Detect which cell encompasses the target text, then output its (x, y) center coordinate. 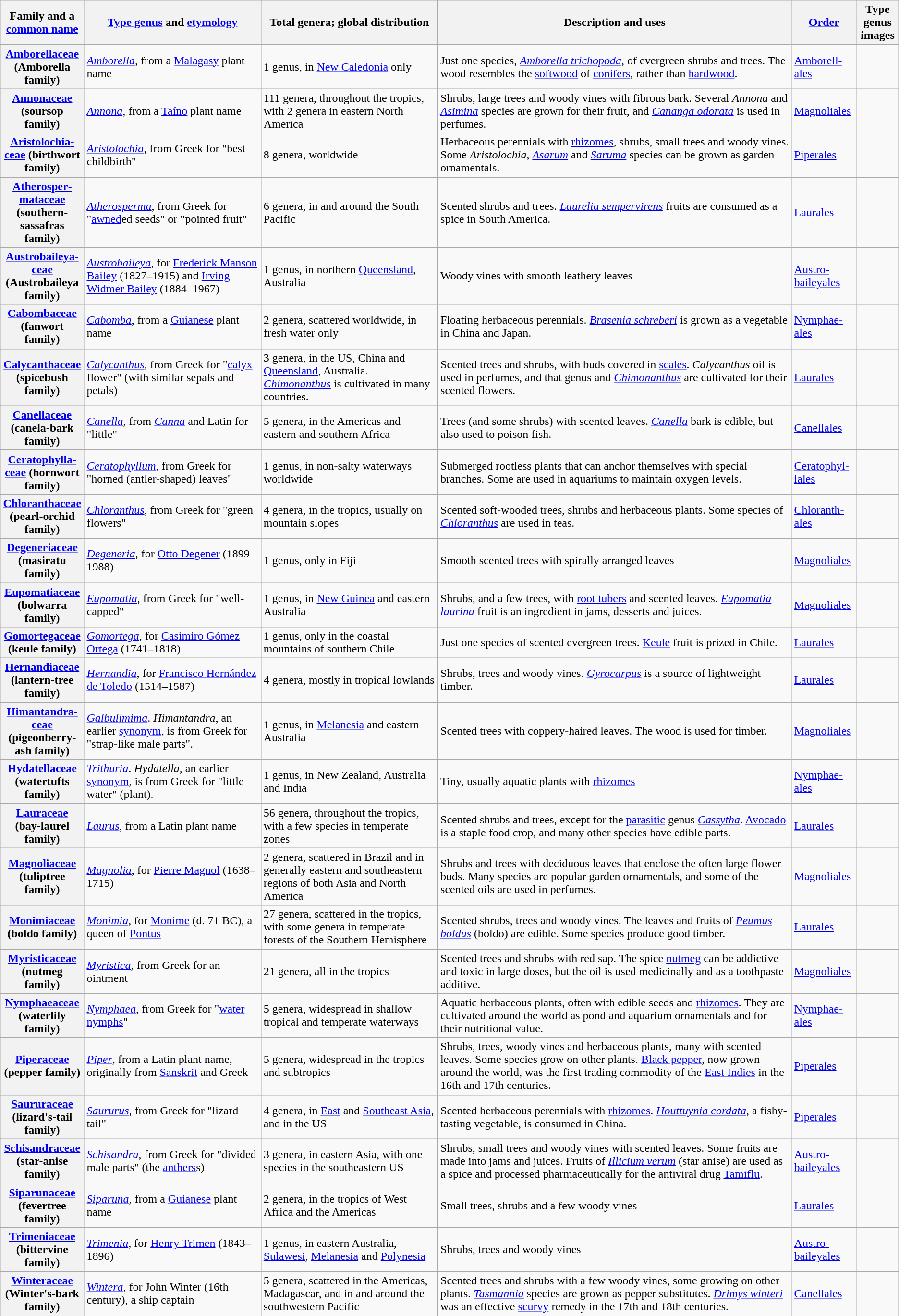
Austrobaileya, for Frederick Manson Bailey (1827–1915) and Irving Widmer Bailey (1884–1967) (172, 276)
Chloranth­ales (824, 516)
Saururus, from Greek for "lizard tail" (172, 1117)
Type genus images (878, 23)
Austrobaileya­ceae (Austrobaileya family) (42, 276)
8 genera, worldwide (349, 155)
56 genera, throughout the tropics, with a few species in temperate zones (349, 826)
Nymphaea, from Greek for "water nymphs" (172, 1015)
Ceratophyllum, from Greek for "horned (antler-shaped) leaves" (172, 472)
Nymphaea­ceae (waterlily family) (42, 1015)
Magnolia, for Pierre Magnol (1638–1715) (172, 877)
Small trees, shrubs and a few woody vines (615, 1205)
3 genera, in the US, China and Queensland, Australia. Chimonanthus is cultivated in many countries. (349, 377)
Cabombaceae (fanwort family) (42, 326)
Submerged rootless plants that can anchor themselves with special branches. Some are used in aquariums to maintain oxygen levels. (615, 472)
Magnoliaceae (tuliptree family) (42, 877)
Annona, from a Taíno plant name (172, 111)
Atherosper­mataceae (southern-sassafras family) (42, 212)
Schisandra, from Greek for "divided male parts" (the antherss) (172, 1161)
Eupomatia, from Greek for "well-capped" (172, 605)
21 genera, all in the tropics (349, 971)
Gomortega, for Casimiro Gómez Ortega (1741–1818) (172, 642)
Just one species of scented evergreen trees. Keule fruit is prized in Chile. (615, 642)
2 genera, in the tropics of West Africa and the Americas (349, 1205)
Cabomba, from a Guianese plant name (172, 326)
1 genus, in northern Queensland, Australia (349, 276)
Family and a common name (42, 23)
Degeneriaceae (masiratu family) (42, 560)
Degeneria, for Otto Degener (1899–1988) (172, 560)
Piper, from a Latin plant name, originally from Sanskrit and Greek (172, 1066)
1 genus, in Melanesia and eastern Australia (349, 731)
1 genus, in eastern Australia, Sulawesi, Melanesia and Polynesia (349, 1249)
Gomortega­ceae (keule family) (42, 642)
5 genera, in the Americas and eastern and southern Africa (349, 428)
Order (824, 23)
Hernandiaceae (lantern-tree family) (42, 680)
4 genera, in the tropics, usually on mountain slopes (349, 516)
Winteraceae (Winter's-bark family) (42, 1293)
Scented soft-wooded trees, shrubs and herbaceous plants. Some species of Chloranthus are used in teas. (615, 516)
1 genus, in non-salty waterways worldwide (349, 472)
Lauraceae (bay-laurel family) (42, 826)
Amborell­ales (824, 67)
Calycanthus, from Greek for "calyx flower" (with similar sepals and petals) (172, 377)
4 genera, in East and Southeast Asia, and in the US (349, 1117)
Laurus, from a Latin plant name (172, 826)
Description and uses (615, 23)
5 genera, scattered in the Americas, Madagascar, and in and around the southwestern Pacific (349, 1293)
Aristolochia, from Greek for "best childbirth" (172, 155)
Woody vines with smooth leathery leaves (615, 276)
Monimiaceae (boldo family) (42, 927)
111 genera, throughout the tropics, with 2 genera in eastern North America (349, 111)
Siparuna, from a Guianese plant name (172, 1205)
Shrubs, trees and woody vines (615, 1249)
Galbulimima. Himantandra, an earlier synonym, is from Greek for "strap-like male parts". (172, 731)
4 genera, mostly in tropical lowlands (349, 680)
Trees (and some shrubs) with scented leaves. Canella bark is edible, but also used to poison fish. (615, 428)
Shrubs, trees and woody vines. Gyrocarpus is a source of lightweight timber. (615, 680)
5 genera, widespread in shallow tropical and temperate waterways (349, 1015)
Type genus and etymology (172, 23)
Myristica, from Greek for an ointment (172, 971)
Schisandra­ceae (star-anise family) (42, 1161)
Shrubs, and a few trees, with root tubers and scented leaves. Eupomatia laurina fruit is an ingredient in jams, desserts and juices. (615, 605)
Just one species, Amborella trichopoda, of evergreen shrubs and trees. The wood resembles the softwood of conifers, rather than hardwood. (615, 67)
Annonaceae (soursop family) (42, 111)
Trithuria. Hydatella, an earlier synonym, is from Greek for "little water" (plant). (172, 782)
Himantandra­ceae (pigeonberry-ash family) (42, 731)
Floating herbaceous perennials. Brasenia schreberi is grown as a vegetable in China and Japan. (615, 326)
Total genera; global distribution (349, 23)
Scented shrubs and trees. Laurelia sempervirens fruits are consumed as a spice in South America. (615, 212)
Trimeniaceae (bittervine family) (42, 1249)
Amborellaceae (Amborella family) (42, 67)
2 genera, scattered worldwide, in fresh water only (349, 326)
Smooth scented trees with spirally arranged leaves (615, 560)
Hernandia, for Francisco Hernández de Toledo (1514–1587) (172, 680)
Piperaceae (pepper family) (42, 1066)
Scented shrubs, trees and woody vines. The leaves and fruits of Peumus boldus (boldo) are edible. Some species produce good timber. (615, 927)
1 genus, in New Caledonia only (349, 67)
Myristicaceae (nutmeg family) (42, 971)
Monimia, for Monime (d. 71 BC), a queen of Pontus (172, 927)
Chlorantha­ceae (pearl-orchid family) (42, 516)
1 genus, only in the coastal mountains of southern Chile (349, 642)
Canella, from Canna and Latin for "little" (172, 428)
Chloranthus, from Greek for "green flowers" (172, 516)
3 genera, in eastern Asia, with one species in the southeastern US (349, 1161)
Eupomatiaceae (bolwarra family) (42, 605)
6 genera, in and around the South Pacific (349, 212)
Scented herbaceous perennials with rhizomes. Houttuynia cordata, a fishy-tasting vegetable, is consumed in China. (615, 1117)
1 genus, in New Zealand, Australia and India (349, 782)
Calycantha­ceae (spicebush family) (42, 377)
Atherosperma, from Greek for "awneded seeds" or "pointed fruit" (172, 212)
Aristolochia­ceae (birthwort family) (42, 155)
Scented trees with coppery-haired leaves. The wood is used for timber. (615, 731)
Saururaceae (lizard's-tail family) (42, 1117)
Siparunaceae (fevertree family) (42, 1205)
Hydatellaceae (watertufts family) (42, 782)
Scented shrubs and trees, except for the parasitic genus Cassytha. Avocado is a staple food crop, and many other species have edible parts. (615, 826)
2 genera, scattered in Brazil and in generally eastern and southeastern regions of both Asia and North America (349, 877)
Canellaceae (canela-bark family) (42, 428)
Ceratophyl­lales (824, 472)
Wintera, for John Winter (16th century), a ship captain (172, 1293)
1 genus, in New Guinea and eastern Australia (349, 605)
27 genera, scattered in the tropics, with some genera in temperate forests of the Southern Hemisphere (349, 927)
Tiny, usually aquatic plants with rhizomes (615, 782)
Amborella, from a Malagasy plant name (172, 67)
Ceratophylla­ceae (hornwort family) (42, 472)
5 genera, widespread in the tropics and subtropics (349, 1066)
Trimenia, for Henry Trimen (1843–1896) (172, 1249)
1 genus, only in Fiji (349, 560)
